Provide the (X, Y) coordinate of the cell's center where the given text is located.  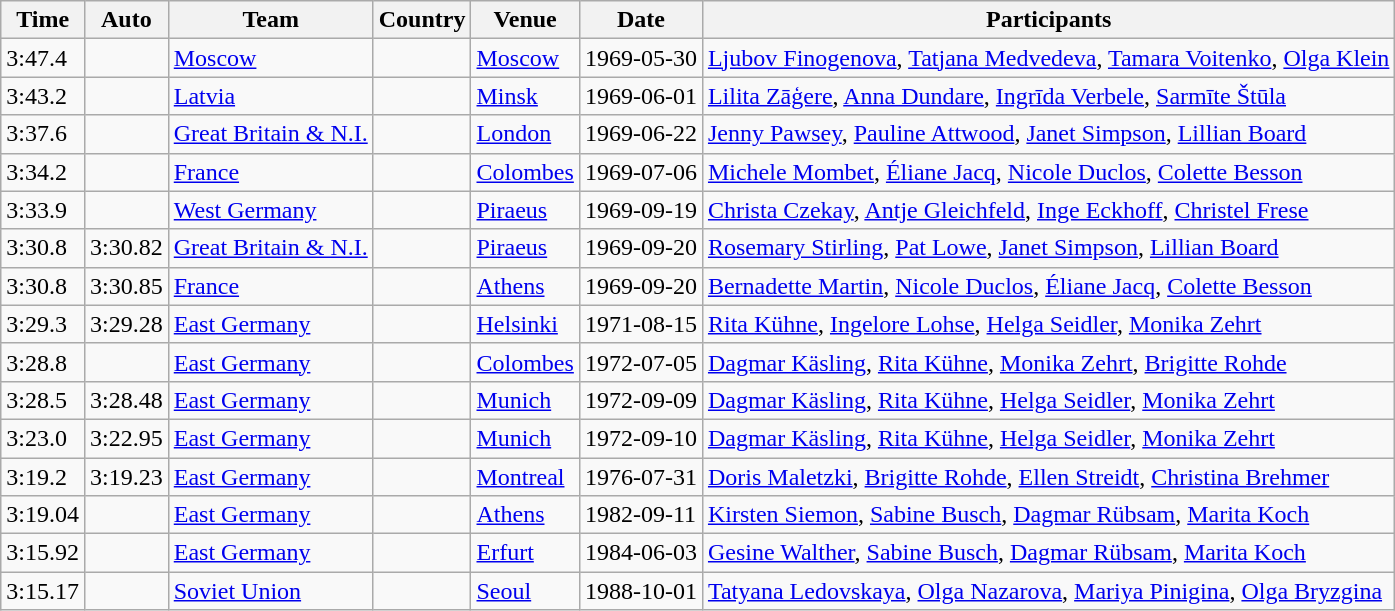
Jenny Pawsey, Pauline Attwood, Janet Simpson, Lillian Board (1048, 134)
1972-09-10 (640, 438)
3:19.2 (43, 477)
1976-07-31 (640, 477)
Dagmar Käsling, Rita Kühne, Monika Zehrt, Brigitte Rohde (1048, 362)
Date (640, 20)
Participants (1048, 20)
3:37.6 (43, 134)
Erfurt (525, 553)
1971-08-15 (640, 324)
3:28.48 (126, 400)
1969-09-19 (640, 210)
1972-07-05 (640, 362)
3:29.3 (43, 324)
3:30.82 (126, 248)
Seoul (525, 591)
Michele Mombet, Éliane Jacq, Nicole Duclos, Colette Besson (1048, 172)
London (525, 134)
1969-05-30 (640, 58)
Auto (126, 20)
3:34.2 (43, 172)
West Germany (270, 210)
3:19.04 (43, 515)
Lilita Zāģere, Anna Dundare, Ingrīda Verbele, Sarmīte Štūla (1048, 96)
1969-06-01 (640, 96)
Minsk (525, 96)
3:29.28 (126, 324)
3:47.4 (43, 58)
3:23.0 (43, 438)
1972-09-09 (640, 400)
3:22.95 (126, 438)
1984-06-03 (640, 553)
3:15.92 (43, 553)
Christa Czekay, Antje Gleichfeld, Inge Eckhoff, Christel Frese (1048, 210)
Tatyana Ledovskaya, Olga Nazarova, Mariya Pinigina, Olga Bryzgina (1048, 591)
Rita Kühne, Ingelore Lohse, Helga Seidler, Monika Zehrt (1048, 324)
Rosemary Stirling, Pat Lowe, Janet Simpson, Lillian Board (1048, 248)
1988-10-01 (640, 591)
3:43.2 (43, 96)
Gesine Walther, Sabine Busch, Dagmar Rübsam, Marita Koch (1048, 553)
3:19.23 (126, 477)
1982-09-11 (640, 515)
Helsinki (525, 324)
3:33.9 (43, 210)
Bernadette Martin, Nicole Duclos, Éliane Jacq, Colette Besson (1048, 286)
3:30.85 (126, 286)
Latvia (270, 96)
Team (270, 20)
1969-06-22 (640, 134)
Time (43, 20)
Ljubov Finogenova, Tatjana Medvedeva, Tamara Voitenko, Olga Klein (1048, 58)
3:28.8 (43, 362)
Kirsten Siemon, Sabine Busch, Dagmar Rübsam, Marita Koch (1048, 515)
Doris Maletzki, Brigitte Rohde, Ellen Streidt, Christina Brehmer (1048, 477)
3:28.5 (43, 400)
1969-07-06 (640, 172)
3:15.17 (43, 591)
Montreal (525, 477)
Venue (525, 20)
Soviet Union (270, 591)
Country (422, 20)
